Determine the (x, y) coordinate at the center of the cell enclosing the given text.  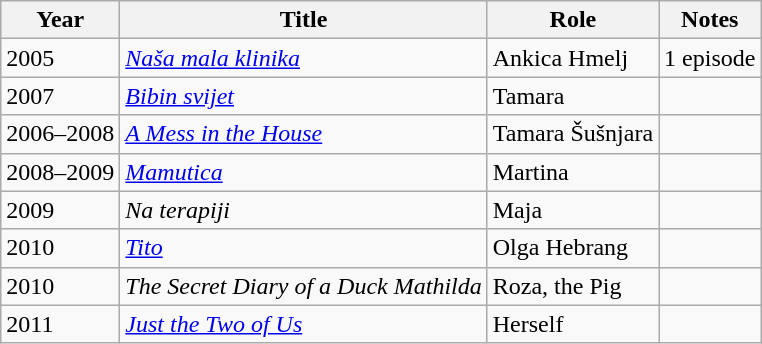
Naša mala klinika (304, 58)
Tito (304, 248)
Title (304, 20)
2006–2008 (60, 134)
Tamara (572, 96)
2011 (60, 324)
Roza, the Pig (572, 286)
2007 (60, 96)
Year (60, 20)
Notes (710, 20)
Tamara Šušnjara (572, 134)
2008–2009 (60, 172)
Maja (572, 210)
A Mess in the House (304, 134)
Mamutica (304, 172)
Herself (572, 324)
Role (572, 20)
Na terapiji (304, 210)
2005 (60, 58)
Just the Two of Us (304, 324)
2009 (60, 210)
The Secret Diary of a Duck Mathilda (304, 286)
Martina (572, 172)
Bibin svijet (304, 96)
Ankica Hmelj (572, 58)
1 episode (710, 58)
Olga Hebrang (572, 248)
